Provide the (X, Y) coordinate of the cell's center where the given text is located.  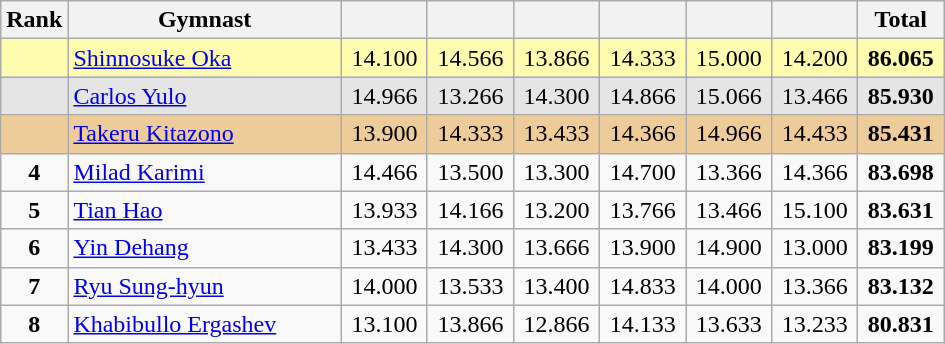
13.233 (815, 324)
14.200 (815, 58)
13.633 (729, 324)
Khabibullo Ergashev (205, 324)
Rank (34, 20)
14.166 (470, 210)
13.766 (643, 210)
13.533 (470, 286)
Carlos Yulo (205, 96)
14.566 (470, 58)
83.631 (901, 210)
14.100 (384, 58)
83.199 (901, 248)
14.700 (643, 172)
Milad Karimi (205, 172)
8 (34, 324)
15.100 (815, 210)
7 (34, 286)
13.100 (384, 324)
14.466 (384, 172)
14.866 (643, 96)
14.900 (729, 248)
13.933 (384, 210)
13.200 (557, 210)
13.266 (470, 96)
5 (34, 210)
14.133 (643, 324)
80.831 (901, 324)
14.833 (643, 286)
Gymnast (205, 20)
85.930 (901, 96)
13.400 (557, 286)
4 (34, 172)
Takeru Kitazono (205, 134)
15.000 (729, 58)
14.433 (815, 134)
83.698 (901, 172)
Yin Dehang (205, 248)
Tian Hao (205, 210)
6 (34, 248)
Shinnosuke Oka (205, 58)
86.065 (901, 58)
Ryu Sung-hyun (205, 286)
12.866 (557, 324)
15.066 (729, 96)
13.666 (557, 248)
83.132 (901, 286)
13.300 (557, 172)
13.500 (470, 172)
Total (901, 20)
13.000 (815, 248)
85.431 (901, 134)
